Pinpoint the cell where the given text exists, returning its (X, Y) midpoint coordinate. 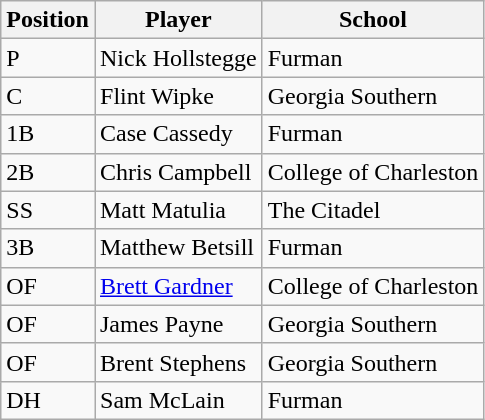
DH (48, 400)
3B (48, 248)
Matt Matulia (178, 210)
School (373, 20)
C (48, 96)
Player (178, 20)
SS (48, 210)
Chris Campbell (178, 172)
2B (48, 172)
Case Cassedy (178, 134)
Brett Gardner (178, 286)
Sam McLain (178, 400)
Matthew Betsill (178, 248)
Flint Wipke (178, 96)
1B (48, 134)
The Citadel (373, 210)
P (48, 58)
Nick Hollstegge (178, 58)
Brent Stephens (178, 362)
Position (48, 20)
James Payne (178, 324)
